Output the [x, y] coordinate of the center of the cell containing the given text.  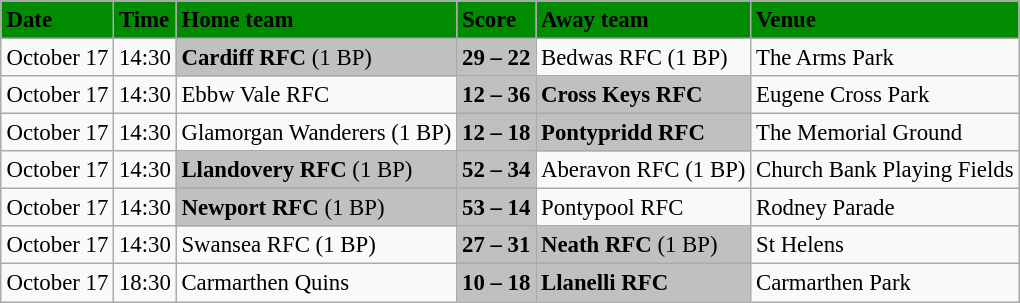
Cardiff RFC (1 BP) [316, 57]
Carmarthen Quins [316, 283]
Church Bank Playing Fields [885, 170]
Pontypool RFC [644, 208]
Time [146, 20]
St Helens [885, 245]
Score [496, 20]
Rodney Parade [885, 208]
Ebbw Vale RFC [316, 95]
27 – 31 [496, 245]
Pontypridd RFC [644, 133]
18:30 [146, 283]
53 – 14 [496, 208]
The Memorial Ground [885, 133]
Llandovery RFC (1 BP) [316, 170]
Cross Keys RFC [644, 95]
The Arms Park [885, 57]
Eugene Cross Park [885, 95]
Glamorgan Wanderers (1 BP) [316, 133]
Away team [644, 20]
Newport RFC (1 BP) [316, 208]
Bedwas RFC (1 BP) [644, 57]
12 – 36 [496, 95]
Aberavon RFC (1 BP) [644, 170]
10 – 18 [496, 283]
Date [57, 20]
Swansea RFC (1 BP) [316, 245]
Llanelli RFC [644, 283]
Home team [316, 20]
12 – 18 [496, 133]
Venue [885, 20]
Carmarthen Park [885, 283]
Neath RFC (1 BP) [644, 245]
29 – 22 [496, 57]
52 – 34 [496, 170]
